Pinpoint the cell where the given text exists, returning its (X, Y) midpoint coordinate. 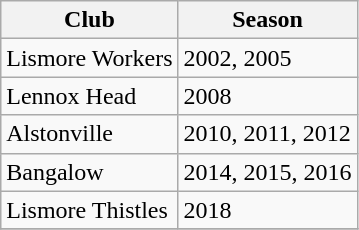
Lismore Workers (90, 58)
Lismore Thistles (90, 210)
2014, 2015, 2016 (268, 172)
2002, 2005 (268, 58)
2010, 2011, 2012 (268, 134)
Club (90, 20)
2018 (268, 210)
Season (268, 20)
Lennox Head (90, 96)
Alstonville (90, 134)
Bangalow (90, 172)
2008 (268, 96)
